Output the [X, Y] coordinate of the center of the cell containing the given text.  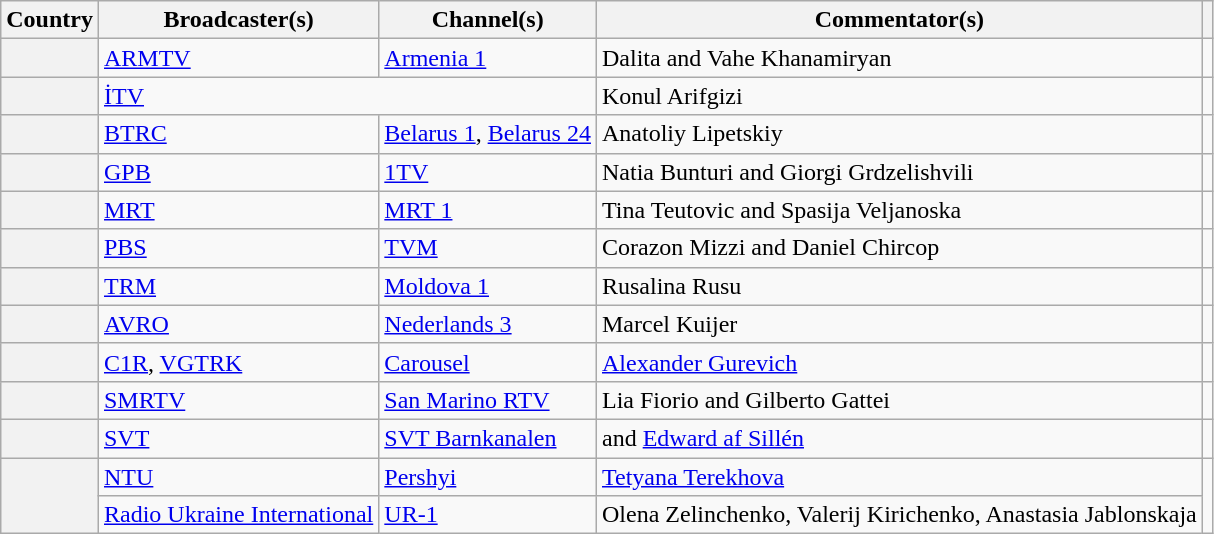
1TV [488, 172]
Channel(s) [488, 20]
Lia Fiorio and Gilberto Gattei [899, 400]
İTV [347, 96]
Natia Bunturi and Giorgi Grdzelishvili [899, 172]
TVM [488, 248]
Radio Ukraine International [238, 515]
Corazon Mizzi and Daniel Chircop [899, 248]
NTU [238, 477]
Moldova 1 [488, 286]
Rusalina Rusu [899, 286]
TRM [238, 286]
Belarus 1, Belarus 24 [488, 134]
Nederlands 3 [488, 324]
Alexander Gurevich [899, 362]
Broadcaster(s) [238, 20]
San Marino RTV [488, 400]
PBS [238, 248]
BTRC [238, 134]
Armenia 1 [488, 58]
Country [50, 20]
Anatoliy Lipetskiy [899, 134]
SVT [238, 438]
Konul Arifgizi [899, 96]
Olena Zelinchenko, Valerij Kirichenko, Anastasia Jablonskaja [899, 515]
AVRO [238, 324]
Tetyana Terekhova [899, 477]
C1R, VGTRK [238, 362]
Dalita and Vahe Khanamiryan [899, 58]
MRT [238, 210]
and Edward af Sillén [899, 438]
Tina Teutovic and Spasija Veljanoska [899, 210]
SMRTV [238, 400]
Carousel [488, 362]
GPB [238, 172]
Marcel Kuijer [899, 324]
MRT 1 [488, 210]
SVT Barnkanalen [488, 438]
UR-1 [488, 515]
Commentator(s) [899, 20]
ARMTV [238, 58]
Pershyi [488, 477]
